Search for the cell housing the specified text and yield its (x, y) center coordinate. 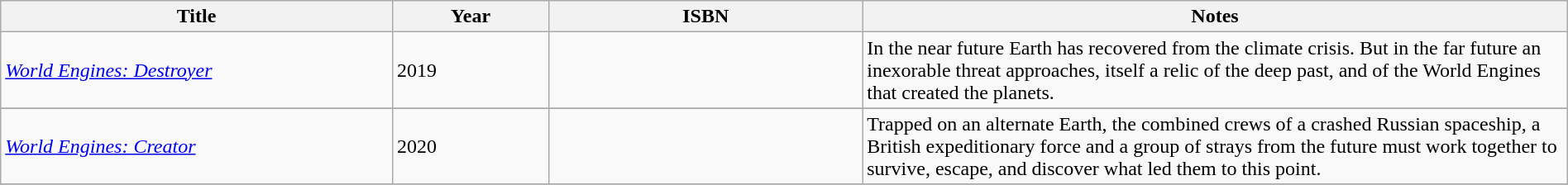
Year (470, 17)
Notes (1216, 17)
World Engines: Creator (197, 146)
World Engines: Destroyer (197, 70)
2019 (470, 70)
ISBN (706, 17)
2020 (470, 146)
Title (197, 17)
